Identify which cell holds the provided text, then report its [x, y] central coordinate. 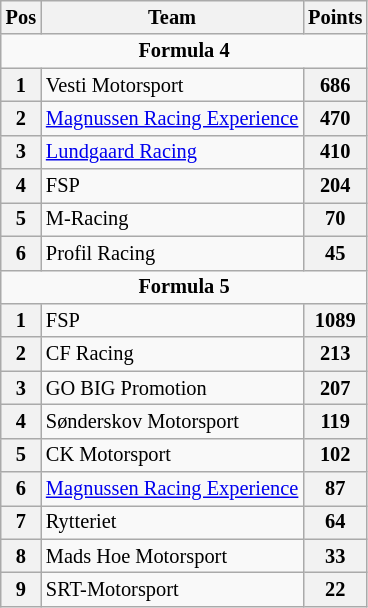
22 [335, 589]
87 [335, 489]
CK Motorsport [172, 455]
1089 [335, 320]
Profil Racing [172, 253]
Vesti Motorsport [172, 85]
7 [21, 522]
GO BIG Promotion [172, 388]
M-Racing [172, 219]
9 [21, 589]
Sønderskov Motorsport [172, 421]
64 [335, 522]
Team [172, 17]
Formula 4 [184, 51]
102 [335, 455]
CF Racing [172, 354]
213 [335, 354]
Lundgaard Racing [172, 152]
45 [335, 253]
204 [335, 186]
470 [335, 118]
70 [335, 219]
33 [335, 556]
686 [335, 85]
Points [335, 17]
410 [335, 152]
SRT-Motorsport [172, 589]
119 [335, 421]
Rytteriet [172, 522]
207 [335, 388]
Pos [21, 17]
Formula 5 [184, 287]
8 [21, 556]
Mads Hoe Motorsport [172, 556]
